Return the (X, Y) coordinate for the center point of the cell that contains the specified text.  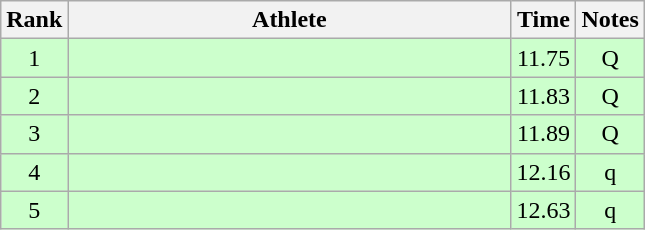
Notes (610, 20)
11.83 (544, 96)
4 (34, 172)
11.89 (544, 134)
5 (34, 210)
Rank (34, 20)
3 (34, 134)
2 (34, 96)
11.75 (544, 58)
12.63 (544, 210)
Time (544, 20)
Athlete (290, 20)
1 (34, 58)
12.16 (544, 172)
